Search for the cell housing the specified text and yield its (x, y) center coordinate. 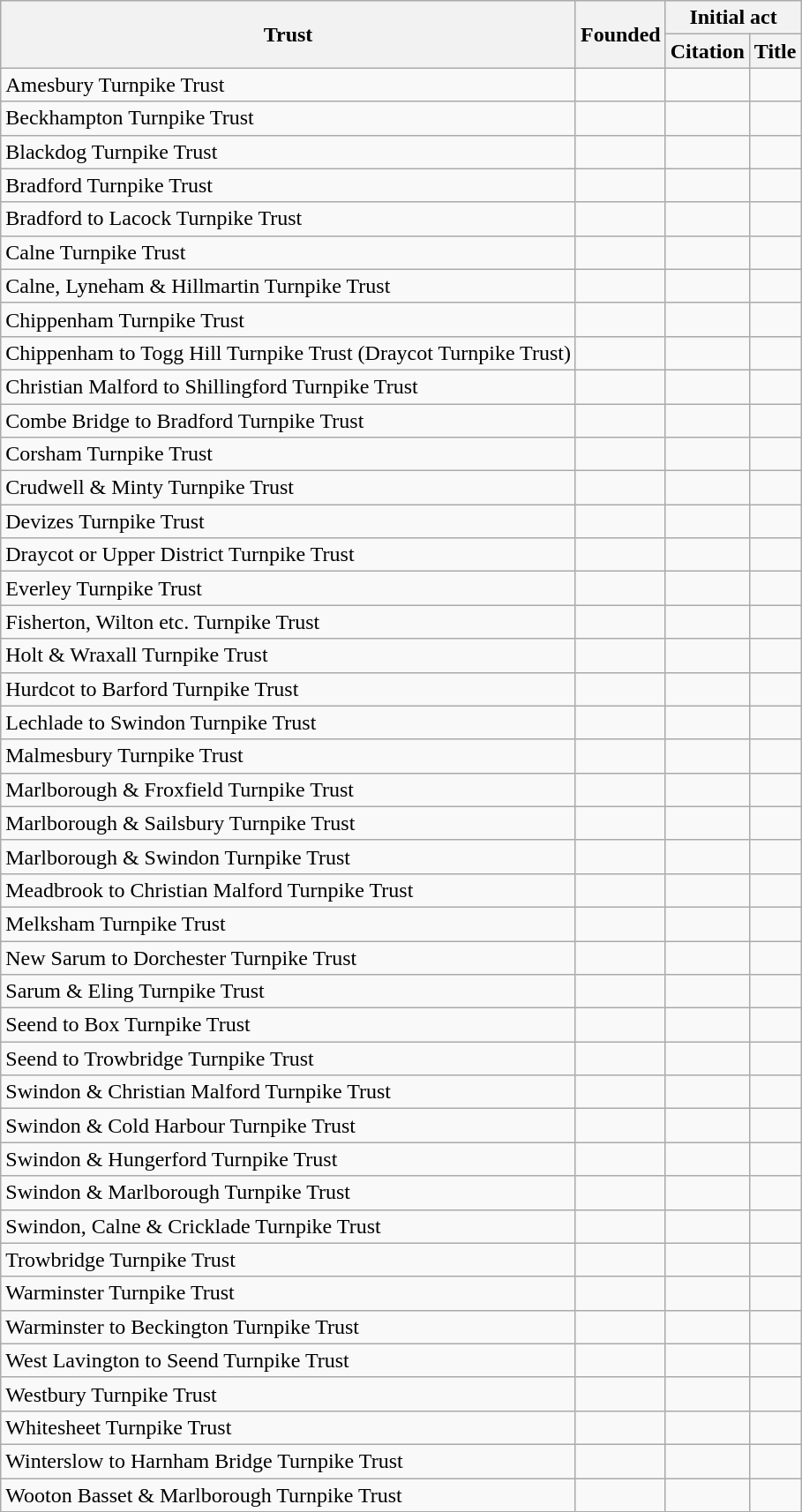
Sarum & Eling Turnpike Trust (289, 992)
Bradford Turnpike Trust (289, 185)
Wooton Basset & Marlborough Turnpike Trust (289, 1495)
Blackdog Turnpike Trust (289, 152)
Meadbrook to Christian Malford Turnpike Trust (289, 890)
Beckhampton Turnpike Trust (289, 118)
Devizes Turnpike Trust (289, 521)
Marlborough & Swindon Turnpike Trust (289, 857)
Fisherton, Wilton etc. Turnpike Trust (289, 622)
Whitesheet Turnpike Trust (289, 1427)
Calne, Lyneham & Hillmartin Turnpike Trust (289, 286)
Title (775, 51)
Hurdcot to Barford Turnpike Trust (289, 689)
Trowbridge Turnpike Trust (289, 1260)
Seend to Box Turnpike Trust (289, 1025)
Initial act (733, 18)
Melksham Turnpike Trust (289, 924)
Warminster to Beckington Turnpike Trust (289, 1327)
Swindon, Calne & Cricklade Turnpike Trust (289, 1226)
Citation (708, 51)
Chippenham Turnpike Trust (289, 319)
Bradford to Lacock Turnpike Trust (289, 219)
Seend to Trowbridge Turnpike Trust (289, 1059)
Christian Malford to Shillingford Turnpike Trust (289, 386)
West Lavington to Seend Turnpike Trust (289, 1360)
Calne Turnpike Trust (289, 252)
Marlborough & Sailsbury Turnpike Trust (289, 823)
Swindon & Cold Harbour Turnpike Trust (289, 1126)
New Sarum to Dorchester Turnpike Trust (289, 957)
Swindon & Hungerford Turnpike Trust (289, 1159)
Malmesbury Turnpike Trust (289, 756)
Founded (620, 34)
Chippenham to Togg Hill Turnpike Trust (Draycot Turnpike Trust) (289, 353)
Combe Bridge to Bradford Turnpike Trust (289, 421)
Winterslow to Harnham Bridge Turnpike Trust (289, 1461)
Swindon & Marlborough Turnpike Trust (289, 1193)
Swindon & Christian Malford Turnpike Trust (289, 1092)
Corsham Turnpike Trust (289, 454)
Holt & Wraxall Turnpike Trust (289, 655)
Lechlade to Swindon Turnpike Trust (289, 722)
Amesbury Turnpike Trust (289, 85)
Draycot or Upper District Turnpike Trust (289, 555)
Westbury Turnpike Trust (289, 1394)
Everley Turnpike Trust (289, 588)
Marlborough & Froxfield Turnpike Trust (289, 790)
Trust (289, 34)
Warminster Turnpike Trust (289, 1293)
Crudwell & Minty Turnpike Trust (289, 488)
